Extract the (X, Y) coordinate from the center of the cell holding the provided text.  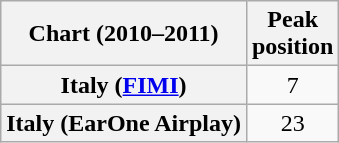
Italy (FIMI) (124, 85)
7 (292, 85)
Peakposition (292, 34)
23 (292, 123)
Italy (EarOne Airplay) (124, 123)
Chart (2010–2011) (124, 34)
